Search for the cell housing the specified text and yield its [X, Y] center coordinate. 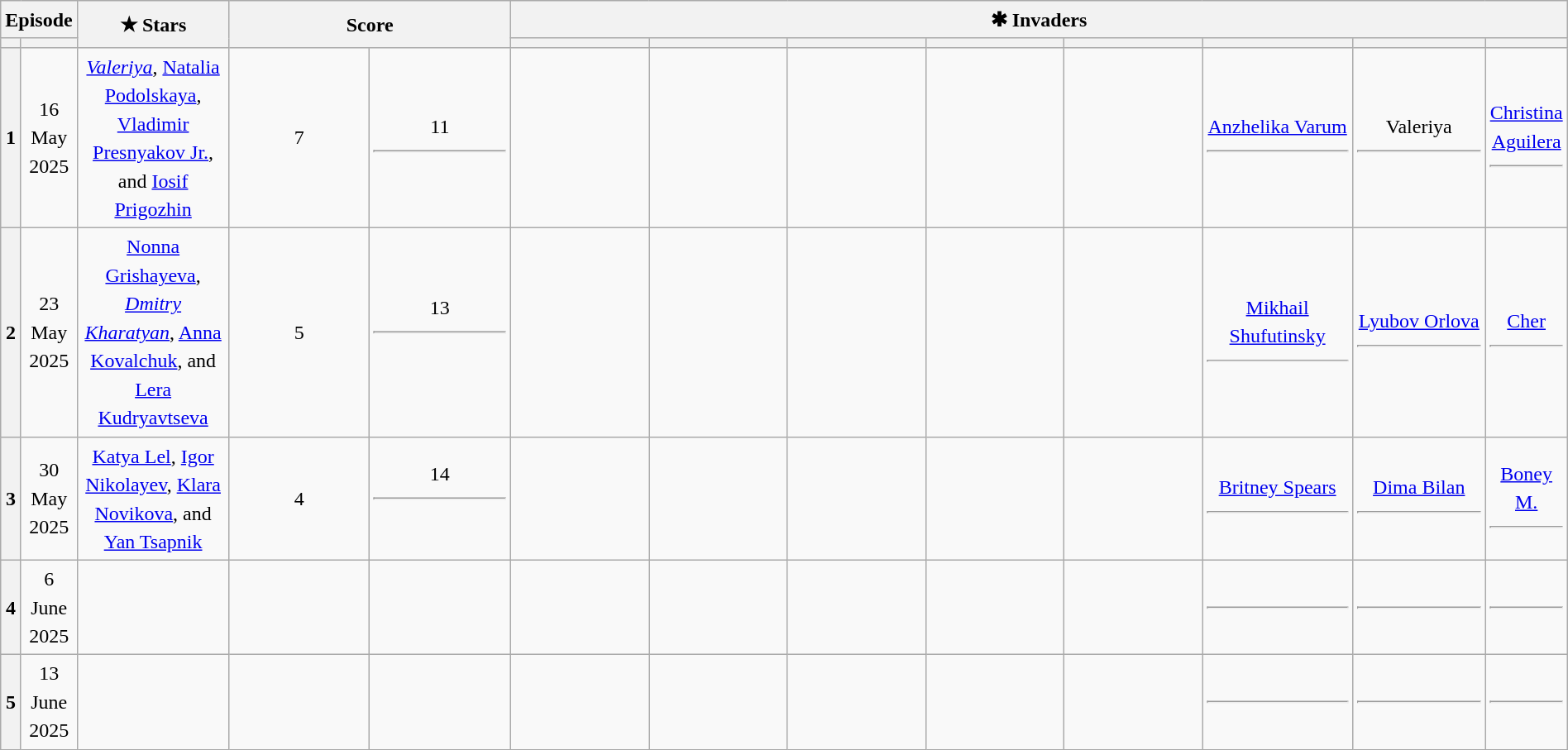
★ Stars [153, 25]
13 [440, 332]
13 June 2025 [49, 703]
✱ Invaders [1039, 20]
30 May 2025 [49, 498]
Dima Bilan [1419, 498]
Cher [1527, 332]
7 [299, 137]
Lyubov Orlova [1419, 332]
2 [12, 332]
Episode [39, 20]
Britney Spears [1278, 498]
Nonna Grishayeva, Dmitry Kharatyan, Anna Kovalchuk, and Lera Kudryavtseva [153, 332]
Christina Aguilera [1527, 137]
23 May 2025 [49, 332]
Valeriya [1419, 137]
6 June 2025 [49, 607]
Valeriya, Natalia Podolskaya, Vladimir Presnyakov Jr., and Iosif Prigozhin [153, 137]
11 [440, 137]
Mikhail Shufutinsky [1278, 332]
Score [370, 25]
Boney M. [1527, 498]
3 [12, 498]
16 May 2025 [49, 137]
Katya Lel, Igor Nikolayev, Klara Novikova, and Yan Tsapnik [153, 498]
Anzhelika Varum [1278, 137]
14 [440, 498]
1 [12, 137]
